Identify which cell holds the provided text, then report its (X, Y) central coordinate. 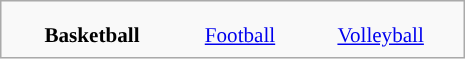
Football (240, 35)
Basketball (92, 35)
Volleyball (380, 35)
